Find where the given text appears and provide that cell's center as [x, y] coordinate. 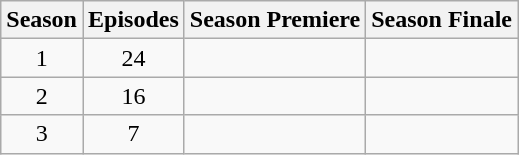
3 [42, 134]
24 [133, 58]
1 [42, 58]
7 [133, 134]
Season Finale [442, 20]
Episodes [133, 20]
Season [42, 20]
Season Premiere [274, 20]
16 [133, 96]
2 [42, 96]
